Find where the given text appears and provide that cell's center as (x, y) coordinate. 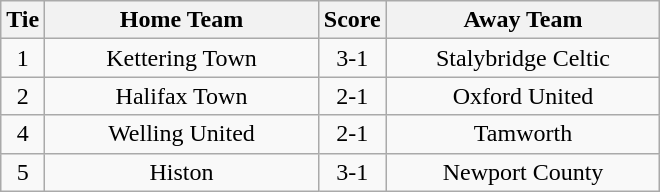
Tamworth (523, 134)
Kettering Town (182, 58)
Newport County (523, 172)
4 (23, 134)
Welling United (182, 134)
Histon (182, 172)
Score (352, 20)
Stalybridge Celtic (523, 58)
Oxford United (523, 96)
2 (23, 96)
Halifax Town (182, 96)
Home Team (182, 20)
Tie (23, 20)
Away Team (523, 20)
1 (23, 58)
5 (23, 172)
